Capture the cell that displays the provided text and extract its (X, Y) central coordinate. 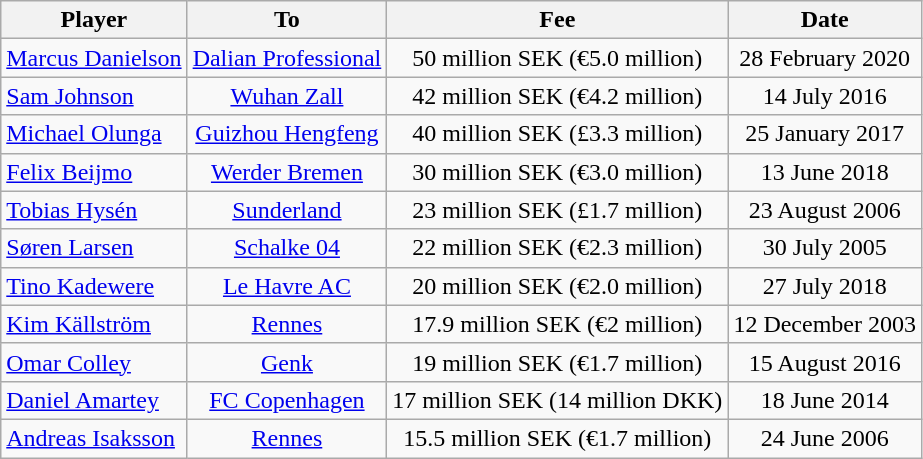
Kim Källström (94, 324)
23 million SEK (£1.7 million) (558, 210)
30 July 2005 (825, 248)
Wuhan Zall (287, 96)
Tino Kadewere (94, 286)
Michael Olunga (94, 134)
50 million SEK (€5.0 million) (558, 58)
Genk (287, 362)
Werder Bremen (287, 172)
Søren Larsen (94, 248)
42 million SEK (€4.2 million) (558, 96)
17 million SEK (14 million DKK) (558, 400)
18 June 2014 (825, 400)
23 August 2006 (825, 210)
Date (825, 20)
Fee (558, 20)
15.5 million SEK (€1.7 million) (558, 438)
Omar Colley (94, 362)
40 million SEK (£3.3 million) (558, 134)
Tobias Hysén (94, 210)
Guizhou Hengfeng (287, 134)
Felix Beijmo (94, 172)
FC Copenhagen (287, 400)
Schalke 04 (287, 248)
15 August 2016 (825, 362)
22 million SEK (€2.3 million) (558, 248)
Sunderland (287, 210)
19 million SEK (€1.7 million) (558, 362)
Player (94, 20)
Marcus Danielson (94, 58)
20 million SEK (€2.0 million) (558, 286)
Dalian Professional (287, 58)
27 July 2018 (825, 286)
28 February 2020 (825, 58)
To (287, 20)
14 July 2016 (825, 96)
24 June 2006 (825, 438)
12 December 2003 (825, 324)
30 million SEK (€3.0 million) (558, 172)
Sam Johnson (94, 96)
13 June 2018 (825, 172)
17.9 million SEK (€2 million) (558, 324)
25 January 2017 (825, 134)
Andreas Isaksson (94, 438)
Le Havre AC (287, 286)
Daniel Amartey (94, 400)
